Provide the [x, y] coordinate of the cell's center where the given text is located.  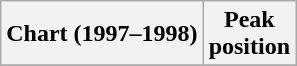
Chart (1997–1998) [102, 34]
Peakposition [249, 34]
